Capture the cell that displays the provided text and extract its (X, Y) central coordinate. 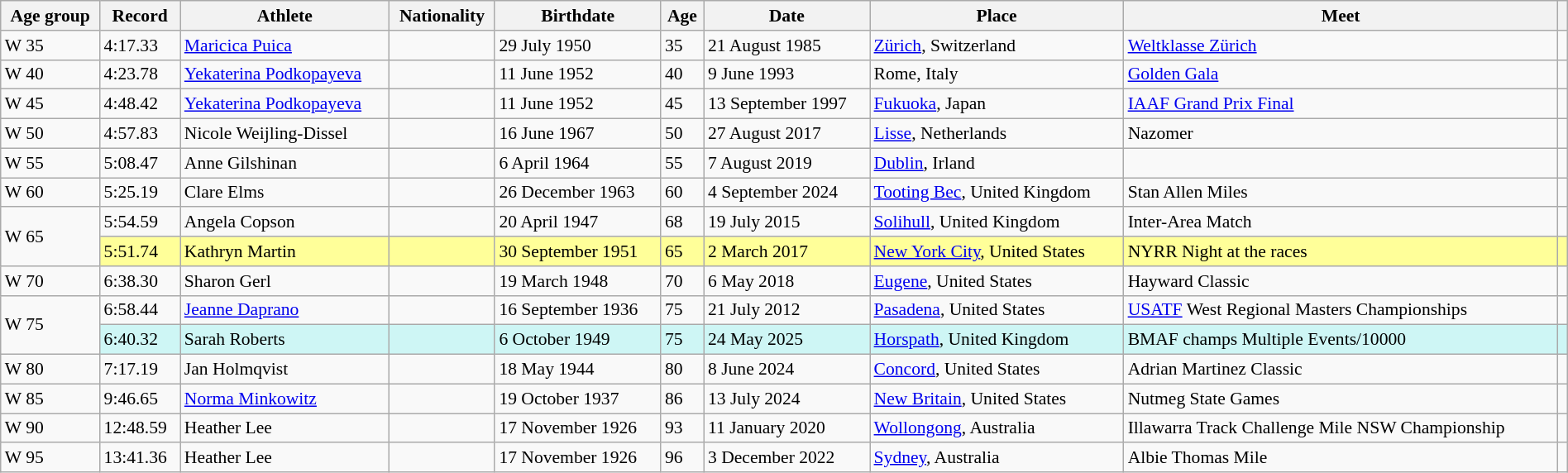
Nationality (442, 16)
7 August 2019 (787, 163)
W 50 (50, 134)
Adrian Martinez Classic (1341, 370)
W 80 (50, 370)
IAAF Grand Prix Final (1341, 104)
21 July 2012 (787, 310)
9:46.65 (141, 399)
5:54.59 (141, 222)
4 September 2024 (787, 193)
Sydney, Australia (997, 458)
11 January 2020 (787, 428)
Nutmeg State Games (1341, 399)
Hayward Classic (1341, 281)
16 June 1967 (577, 134)
29 July 1950 (577, 45)
W 45 (50, 104)
9 June 1993 (787, 74)
4:57.83 (141, 134)
4:48.42 (141, 104)
Norma Minkowitz (284, 399)
3 December 2022 (787, 458)
W 95 (50, 458)
Lisse, Netherlands (997, 134)
Eugene, United States (997, 281)
13 July 2024 (787, 399)
Wollongong, Australia (997, 428)
Place (997, 16)
Nazomer (1341, 134)
New York City, United States (997, 251)
96 (682, 458)
Rome, Italy (997, 74)
Clare Elms (284, 193)
Pasadena, United States (997, 310)
W 90 (50, 428)
19 July 2015 (787, 222)
USATF West Regional Masters Championships (1341, 310)
Zürich, Switzerland (997, 45)
6:40.32 (141, 340)
8 June 2024 (787, 370)
86 (682, 399)
4:23.78 (141, 74)
16 September 1936 (577, 310)
Age (682, 16)
13 September 1997 (787, 104)
W 55 (50, 163)
BMAF champs Multiple Events/10000 (1341, 340)
Record (141, 16)
26 December 1963 (577, 193)
Angela Copson (284, 222)
24 May 2025 (787, 340)
65 (682, 251)
Albie Thomas Mile (1341, 458)
W 35 (50, 45)
Fukuoka, Japan (997, 104)
68 (682, 222)
Age group (50, 16)
Birthdate (577, 16)
70 (682, 281)
Stan Allen Miles (1341, 193)
45 (682, 104)
5:25.19 (141, 193)
27 August 2017 (787, 134)
W 70 (50, 281)
Date (787, 16)
19 March 1948 (577, 281)
18 May 1944 (577, 370)
40 (682, 74)
Tooting Bec, United Kingdom (997, 193)
Concord, United States (997, 370)
Illawarra Track Challenge Mile NSW Championship (1341, 428)
5:51.74 (141, 251)
6 April 1964 (577, 163)
93 (682, 428)
Jeanne Daprano (284, 310)
Athlete (284, 16)
Weltklasse Zürich (1341, 45)
19 October 1937 (577, 399)
Golden Gala (1341, 74)
4:17.33 (141, 45)
35 (682, 45)
6 October 1949 (577, 340)
7:17.19 (141, 370)
6:38.30 (141, 281)
Kathryn Martin (284, 251)
2 March 2017 (787, 251)
W 60 (50, 193)
12:48.59 (141, 428)
55 (682, 163)
Solihull, United Kingdom (997, 222)
20 April 1947 (577, 222)
Dublin, Irland (997, 163)
W 75 (50, 324)
30 September 1951 (577, 251)
13:41.36 (141, 458)
Anne Gilshinan (284, 163)
W 40 (50, 74)
6:58.44 (141, 310)
Inter-Area Match (1341, 222)
Jan Holmqvist (284, 370)
80 (682, 370)
NYRR Night at the races (1341, 251)
New Britain, United States (997, 399)
Nicole Weijling-Dissel (284, 134)
6 May 2018 (787, 281)
21 August 1985 (787, 45)
W 65 (50, 236)
60 (682, 193)
Sharon Gerl (284, 281)
5:08.47 (141, 163)
50 (682, 134)
Horspath, United Kingdom (997, 340)
Sarah Roberts (284, 340)
W 85 (50, 399)
Maricica Puica (284, 45)
Meet (1341, 16)
